Extract the (X, Y) coordinate from the center of the cell holding the provided text.  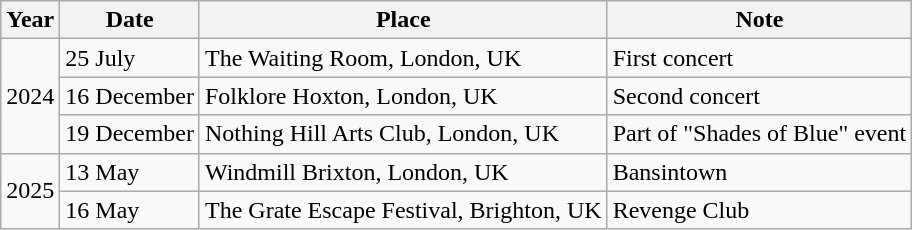
First concert (760, 58)
Second concert (760, 96)
Nothing Hill Arts Club, London, UK (403, 134)
Year (30, 20)
Place (403, 20)
Windmill Brixton, London, UK (403, 172)
Part of "Shades of Blue" event (760, 134)
Note (760, 20)
Bansintown (760, 172)
The Grate Escape Festival, Brighton, UK (403, 210)
16 May (130, 210)
Revenge Club (760, 210)
16 December (130, 96)
2025 (30, 191)
Folklore Hoxton, London, UK (403, 96)
The Waiting Room, London, UK (403, 58)
13 May (130, 172)
2024 (30, 96)
Date (130, 20)
19 December (130, 134)
25 July (130, 58)
